Pinpoint the cell where the given text exists, returning its (x, y) midpoint coordinate. 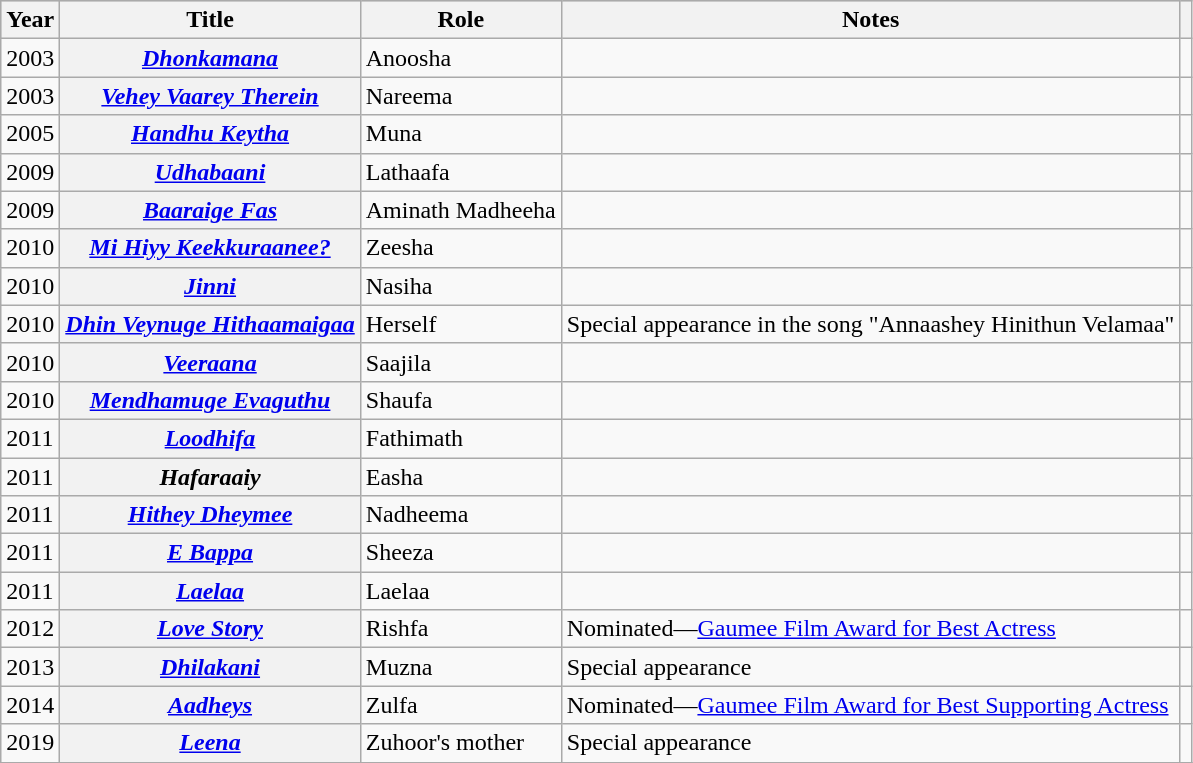
2019 (30, 743)
Nadheema (460, 515)
Dhin Veynuge Hithaamaigaa (210, 324)
2013 (30, 667)
Veeraana (210, 362)
Mendhamuge Evaguthu (210, 400)
Baaraige Fas (210, 210)
E Bappa (210, 553)
Loodhifa (210, 438)
Dhonkamana (210, 58)
Zuhoor's mother (460, 743)
Leena (210, 743)
Role (460, 20)
Udhabaani (210, 172)
Muzna (460, 667)
Vehey Vaarey Therein (210, 96)
Aminath Madheeha (460, 210)
Muna (460, 134)
Zeesha (460, 248)
Dhilakani (210, 667)
Mi Hiyy Keekkuraanee? (210, 248)
2012 (30, 629)
Jinni (210, 286)
Nasiha (460, 286)
Lathaafa (460, 172)
Love Story (210, 629)
Year (30, 20)
Rishfa (460, 629)
Handhu Keytha (210, 134)
Fathimath (460, 438)
Easha (460, 477)
Special appearance in the song "Annaashey Hinithun Velamaa" (870, 324)
2014 (30, 705)
Zulfa (460, 705)
Title (210, 20)
Sheeza (460, 553)
2005 (30, 134)
Notes (870, 20)
Nominated—Gaumee Film Award for Best Actress (870, 629)
Saajila (460, 362)
Anoosha (460, 58)
Nominated—Gaumee Film Award for Best Supporting Actress (870, 705)
Herself (460, 324)
Hithey Dheymee (210, 515)
Shaufa (460, 400)
Nareema (460, 96)
Aadheys (210, 705)
Hafaraaiy (210, 477)
